Provide the (X, Y) coordinate of the cell's center where the given text is located.  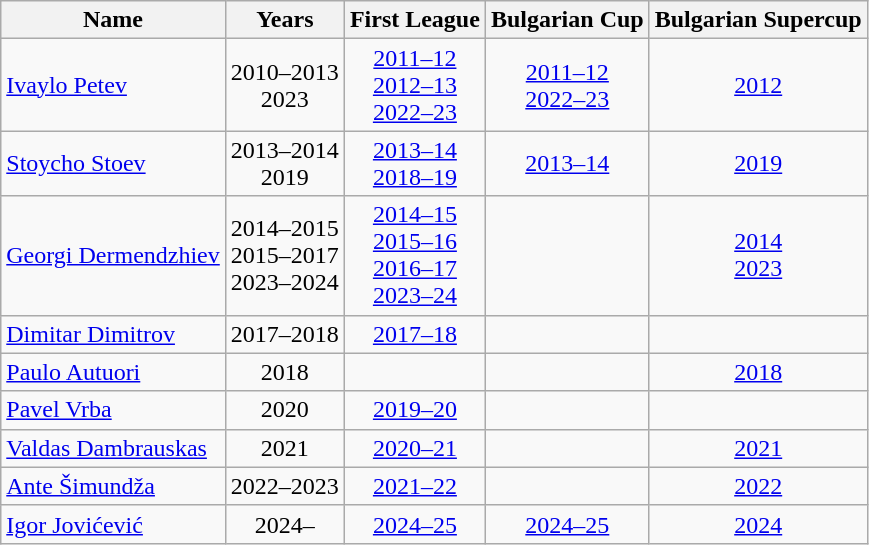
Stoycho Stoev (114, 164)
2014–152015–162016–172023–24 (414, 256)
Igor Jovićević (114, 524)
2019 (758, 164)
2010–20132023 (284, 85)
2024– (284, 524)
2021–22 (414, 486)
Ivaylo Petev (114, 85)
2024 (758, 524)
2013–142018–19 (414, 164)
2019–20 (414, 410)
2020 (284, 410)
Paulo Autuori (114, 372)
First League (414, 20)
Dimitar Dimitrov (114, 334)
2013–14 (567, 164)
Ante Šimundža (114, 486)
20142023 (758, 256)
Name (114, 20)
Valdas Dambrauskas (114, 448)
2011–122012–132022–23 (414, 85)
Georgi Dermendzhiev (114, 256)
2013–20142019 (284, 164)
2017–18 (414, 334)
Pavel Vrba (114, 410)
2011–122022–23 (567, 85)
Years (284, 20)
2020–21 (414, 448)
2022–2023 (284, 486)
2022 (758, 486)
2017–2018 (284, 334)
Bulgarian Supercup (758, 20)
2012 (758, 85)
2014–20152015–20172023–2024 (284, 256)
Bulgarian Cup (567, 20)
